Return [X, Y] of the center of cell containing provided text 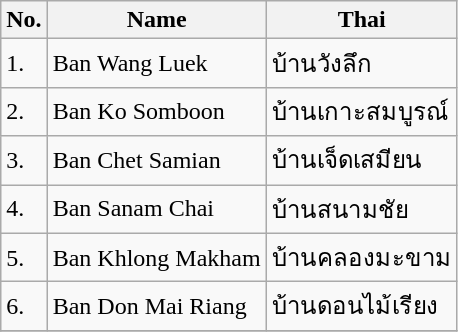
Name [156, 20]
2. [24, 112]
บ้านเจ็ดเสมียน [362, 160]
Ban Don Mai Riang [156, 306]
Thai [362, 20]
บ้านเกาะสมบูรณ์ [362, 112]
6. [24, 306]
4. [24, 208]
บ้านสนามชัย [362, 208]
No. [24, 20]
Ban Khlong Makham [156, 258]
Ban Chet Samian [156, 160]
บ้านดอนไม้เรียง [362, 306]
Ban Ko Somboon [156, 112]
5. [24, 258]
บ้านคลองมะขาม [362, 258]
บ้านวังลึก [362, 64]
1. [24, 64]
Ban Wang Luek [156, 64]
3. [24, 160]
Ban Sanam Chai [156, 208]
